Determine the (x, y) coordinate at the center of the cell enclosing the given text.  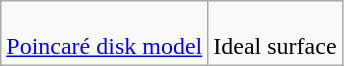
Poincaré disk model (104, 34)
Ideal surface (275, 34)
